Determine the (x, y) coordinate at the center of the cell enclosing the given text.  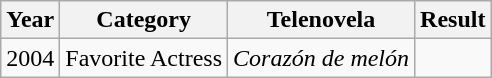
Favorite Actress (144, 58)
Year (30, 20)
Corazón de melón (322, 58)
Result (453, 20)
Category (144, 20)
2004 (30, 58)
Telenovela (322, 20)
